Find where the given text appears and provide that cell's center as (x, y) coordinate. 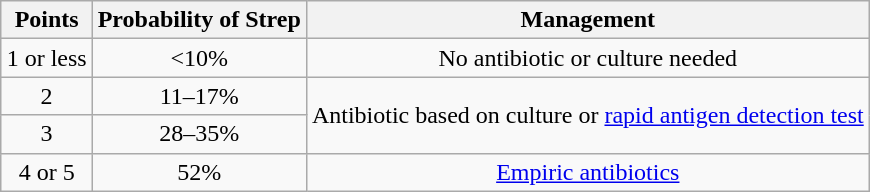
1 or less (46, 58)
3 (46, 134)
4 or 5 (46, 172)
Points (46, 20)
2 (46, 96)
Management (588, 20)
28–35% (199, 134)
Empiric antibiotics (588, 172)
Antibiotic based on culture or rapid antigen detection test (588, 115)
No antibiotic or culture needed (588, 58)
11–17% (199, 96)
<10% (199, 58)
52% (199, 172)
Probability of Strep (199, 20)
